Detect which cell encompasses the target text, then output its (x, y) center coordinate. 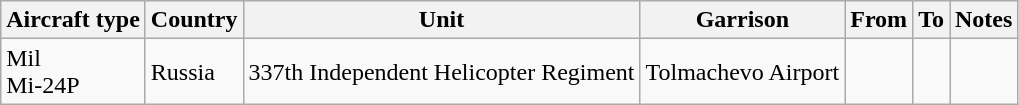
Unit (442, 20)
Garrison (742, 20)
To (932, 20)
Aircraft type (74, 20)
Tolmachevo Airport (742, 72)
Russia (194, 72)
Notes (984, 20)
Country (194, 20)
337th Independent Helicopter Regiment (442, 72)
MilMi-24P (74, 72)
From (879, 20)
